For the text-containing cell, return its midpoint in [x, y] coordinate format. 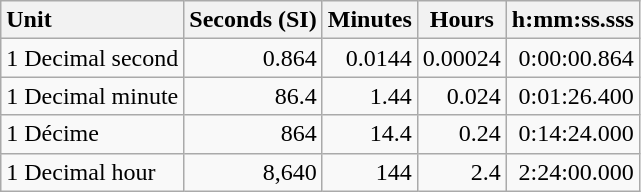
86.4 [253, 96]
14.4 [370, 134]
Seconds (SI) [253, 20]
0.24 [462, 134]
1 Décime [92, 134]
2.4 [462, 172]
0:14:24.000 [572, 134]
0.0144 [370, 58]
144 [370, 172]
Hours [462, 20]
Minutes [370, 20]
Unit [92, 20]
0:00:00.864 [572, 58]
8,640 [253, 172]
1 Decimal minute [92, 96]
0.024 [462, 96]
1 Decimal second [92, 58]
864 [253, 134]
h:mm:ss.sss [572, 20]
0:01:26.400 [572, 96]
0.00024 [462, 58]
1 Decimal hour [92, 172]
2:24:00.000 [572, 172]
0.864 [253, 58]
1.44 [370, 96]
